Scan for the cell matching the given text and deliver its (X, Y) coordinate at center. 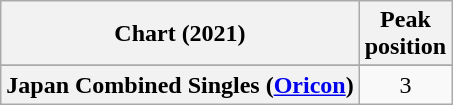
Chart (2021) (180, 34)
Japan Combined Singles (Oricon) (180, 85)
3 (405, 85)
Peakposition (405, 34)
